Detect which cell encompasses the target text, then output its [X, Y] center coordinate. 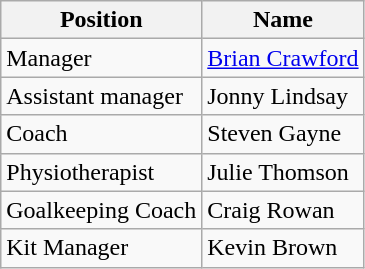
Position [102, 20]
Kevin Brown [283, 248]
Craig Rowan [283, 210]
Assistant manager [102, 96]
Coach [102, 134]
Steven Gayne [283, 134]
Kit Manager [102, 248]
Name [283, 20]
Brian Crawford [283, 58]
Manager [102, 58]
Physiotherapist [102, 172]
Julie Thomson [283, 172]
Jonny Lindsay [283, 96]
Goalkeeping Coach [102, 210]
